Determine the [X, Y] coordinate at the center of the cell enclosing the given text.  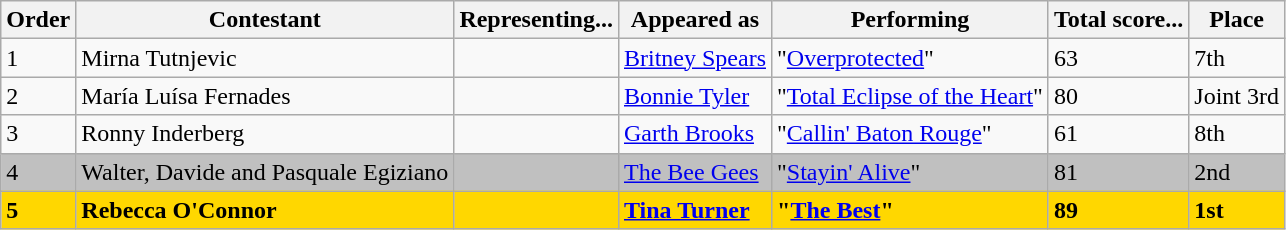
Order [38, 20]
Place [1237, 20]
1 [38, 58]
7th [1237, 58]
61 [1118, 134]
3 [38, 134]
81 [1118, 172]
María Luísa Fernades [265, 96]
Tina Turner [694, 210]
"Stayin' Alive" [910, 172]
"Overprotected" [910, 58]
2 [38, 96]
Representing... [536, 20]
"Callin' Baton Rouge" [910, 134]
"The Best" [910, 210]
The Bee Gees [694, 172]
2nd [1237, 172]
Contestant [265, 20]
4 [38, 172]
Walter, Davide and Pasquale Egiziano [265, 172]
Garth Brooks [694, 134]
Mirna Tutnjevic [265, 58]
Rebecca O'Connor [265, 210]
Performing [910, 20]
80 [1118, 96]
Total score... [1118, 20]
5 [38, 210]
1st [1237, 210]
89 [1118, 210]
Appeared as [694, 20]
Ronny Inderberg [265, 134]
8th [1237, 134]
"Total Eclipse of the Heart" [910, 96]
Bonnie Tyler [694, 96]
Joint 3rd [1237, 96]
63 [1118, 58]
Britney Spears [694, 58]
